Return the [x, y] coordinate for the center point of the cell that contains the specified text.  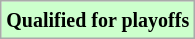
Qualified for playoffs [98, 20]
